Determine the [x, y] coordinate at the center of the cell enclosing the given text.  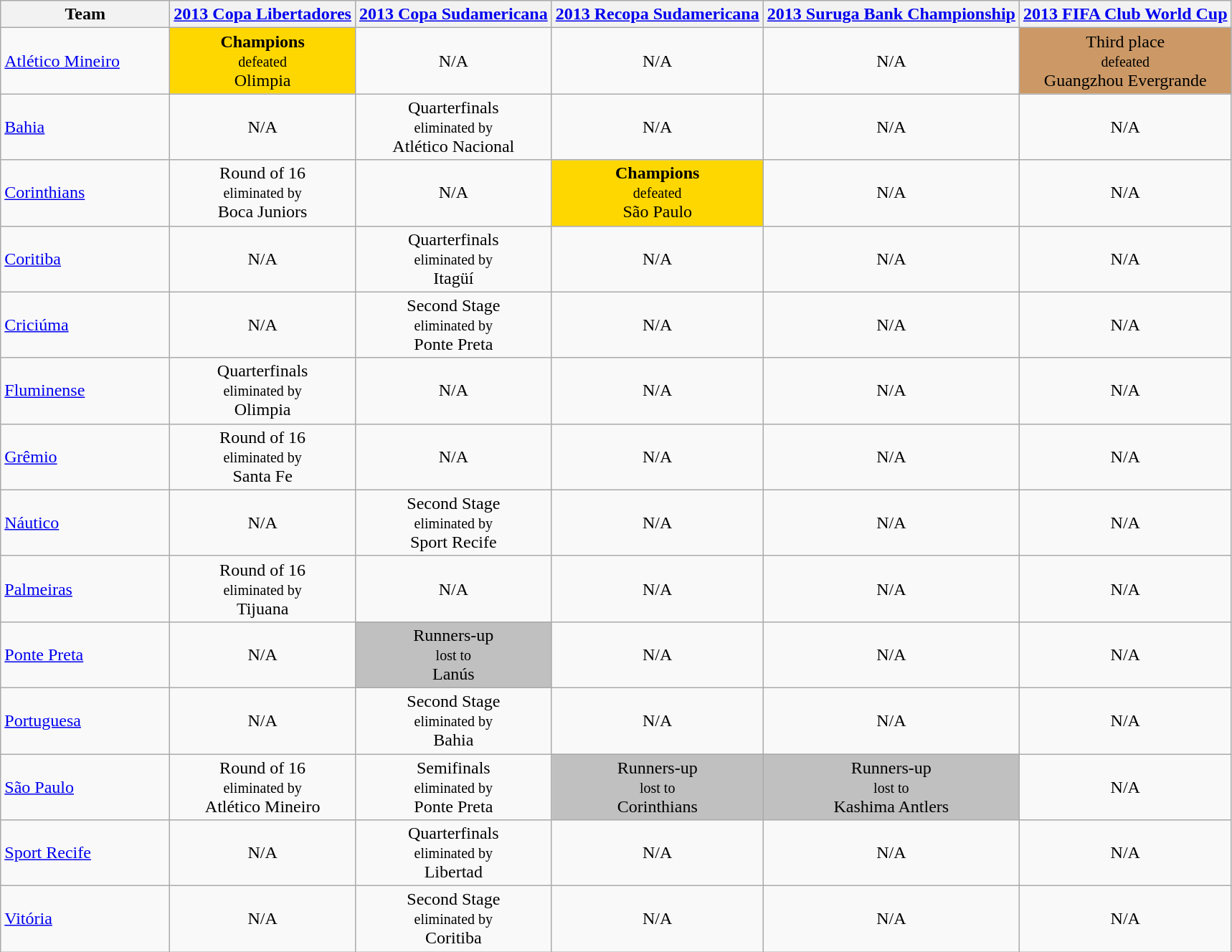
Round of 16eliminated by Boca Juniors [262, 193]
Portuguesa [85, 720]
Third placedefeated Guangzhou Evergrande [1125, 61]
Criciúma [85, 325]
Corinthians [85, 193]
Second Stageeliminated by Coritiba [453, 919]
2013 Copa Sudamericana [453, 14]
Fluminense [85, 391]
Championsdefeated Olimpia [262, 61]
Atlético Mineiro [85, 61]
Coritiba [85, 259]
Team [85, 14]
Quarterfinalseliminated by Libertad [453, 853]
Grêmio [85, 457]
Second Stageeliminated by Ponte Preta [453, 325]
Runners-uplost to Lanús [453, 654]
2013 Recopa Sudamericana [657, 14]
Round of 16eliminated by Santa Fe [262, 457]
Quarterfinalseliminated by Itagüí [453, 259]
São Paulo [85, 787]
Runners-uplost to Corinthians [657, 787]
Vitória [85, 919]
Round of 16eliminated by Tijuana [262, 589]
Runners-uplost to Kashima Antlers [891, 787]
Semifinalseliminated by Ponte Preta [453, 787]
Sport Recife [85, 853]
Palmeiras [85, 589]
Quarterfinalseliminated by Atlético Nacional [453, 127]
Náutico [85, 523]
Second Stageeliminated by Bahia [453, 720]
Second Stageeliminated by Sport Recife [453, 523]
2013 Suruga Bank Championship [891, 14]
Ponte Preta [85, 654]
Round of 16eliminated by Atlético Mineiro [262, 787]
2013 FIFA Club World Cup [1125, 14]
Championsdefeated São Paulo [657, 193]
Quarterfinalseliminated by Olimpia [262, 391]
2013 Copa Libertadores [262, 14]
Bahia [85, 127]
